Determine the (x, y) coordinate at the center of the cell enclosing the given text.  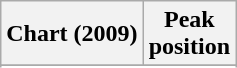
Peakposition (189, 34)
Chart (2009) (72, 34)
